Extract the [X, Y] coordinate from the center of the cell holding the provided text.  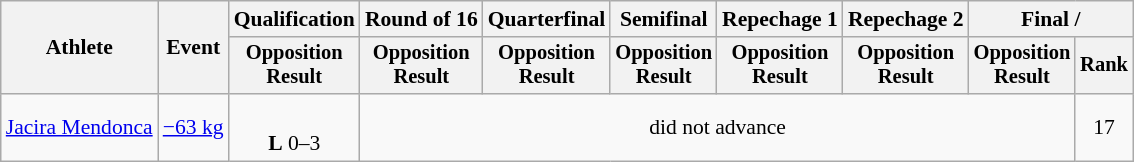
Final / [1051, 19]
Quarterfinal [547, 19]
−63 kg [194, 128]
Round of 16 [422, 19]
Rank [1104, 66]
Repechage 2 [906, 19]
17 [1104, 128]
did not advance [718, 128]
L 0–3 [294, 128]
Semifinal [664, 19]
Repechage 1 [780, 19]
Qualification [294, 19]
Jacira Mendonca [80, 128]
Event [194, 48]
Athlete [80, 48]
